Return the (X, Y) coordinate for the center point of the cell that contains the specified text.  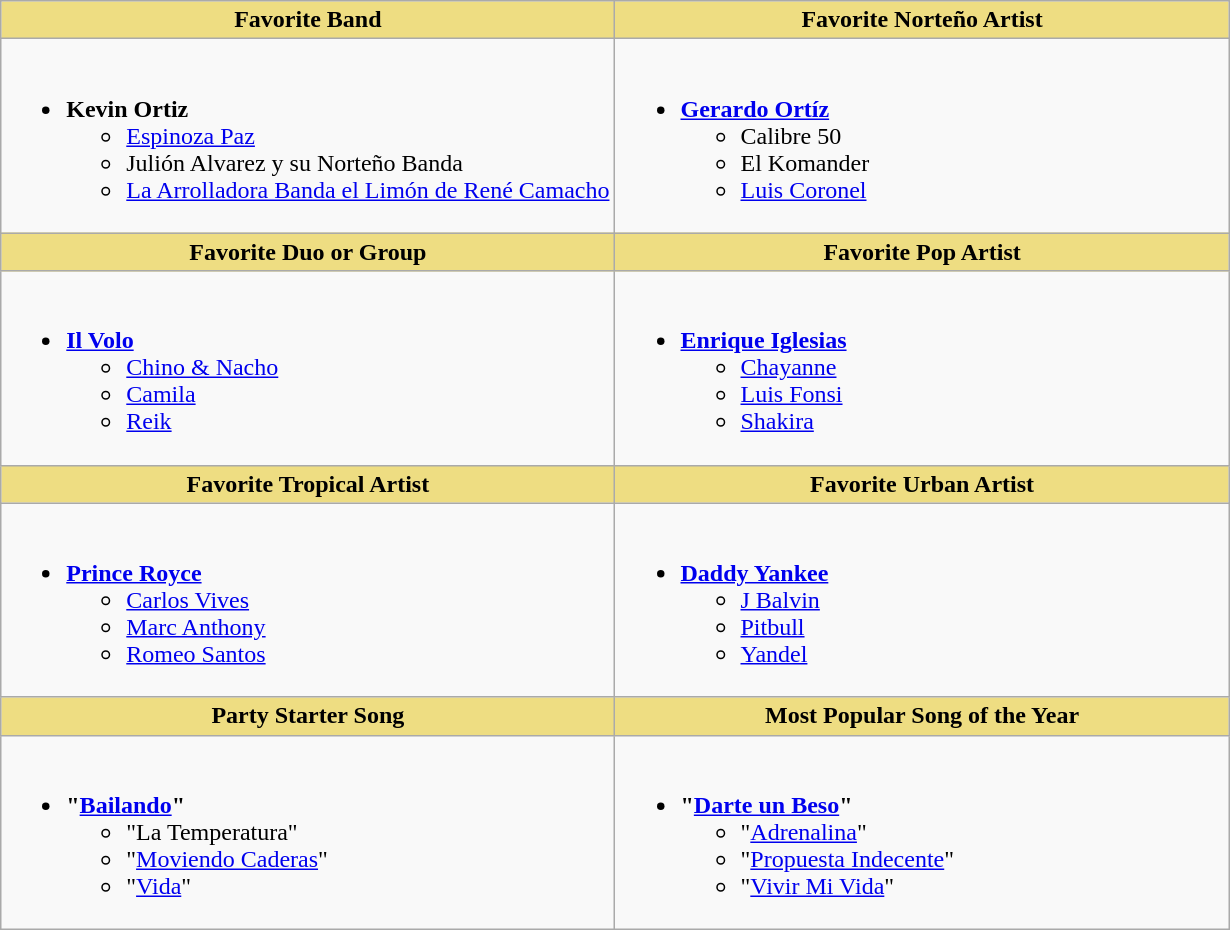
Enrique IglesiasChayanneLuis FonsiShakira (922, 368)
Prince RoyceCarlos VivesMarc AnthonyRomeo Santos (308, 600)
Il VoloChino & NachoCamilaReik (308, 368)
Most Popular Song of the Year (922, 716)
Favorite Band (308, 20)
Favorite Tropical Artist (308, 484)
Gerardo OrtízCalibre 50El KomanderLuis Coronel (922, 136)
Favorite Pop Artist (922, 252)
Kevin OrtizEspinoza PazJulión Alvarez y su Norteño BandaLa Arrolladora Banda el Limón de René Camacho (308, 136)
"Darte un Beso""Adrenalina""Propuesta Indecente""Vivir Mi Vida" (922, 832)
Favorite Urban Artist (922, 484)
Favorite Duo or Group (308, 252)
Favorite Norteño Artist (922, 20)
"Bailando""La Temperatura""Moviendo Caderas""Vida" (308, 832)
Party Starter Song (308, 716)
Daddy YankeeJ BalvinPitbullYandel (922, 600)
